Determine the [x, y] coordinate at the center of the cell enclosing the given text.  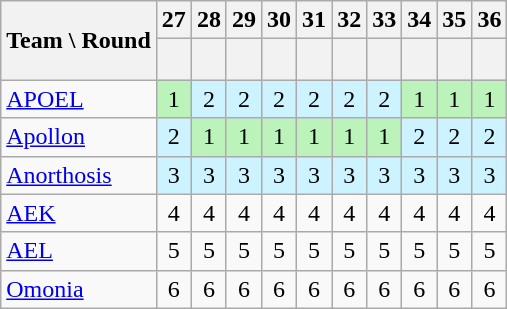
27 [174, 20]
Anorthosis [79, 175]
Omonia [79, 289]
Apollon [79, 137]
Team \ Round [79, 40]
34 [420, 20]
36 [490, 20]
AEL [79, 251]
33 [384, 20]
29 [244, 20]
APOEL [79, 99]
28 [208, 20]
31 [314, 20]
AEK [79, 213]
32 [350, 20]
30 [278, 20]
35 [454, 20]
